From the cell containing the given text, extract its center point as (x, y) coordinate. 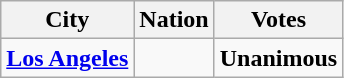
Nation (174, 20)
Unanimous (278, 58)
Votes (278, 20)
Los Angeles (68, 58)
City (68, 20)
